Return [X, Y] of the center of cell containing provided text 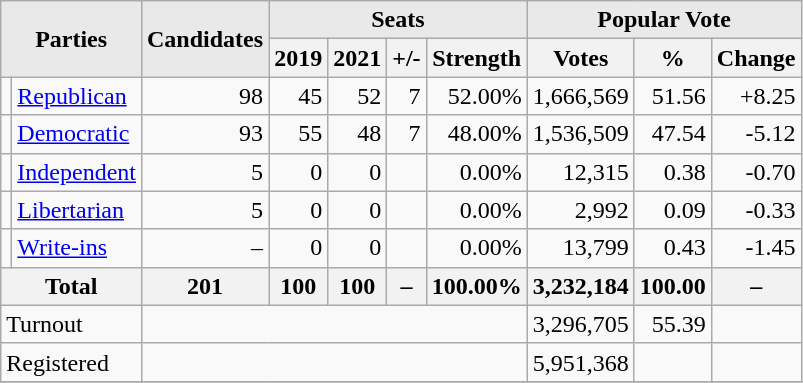
55 [298, 134]
-5.12 [756, 134]
Total [72, 286]
Libertarian [77, 210]
1,536,509 [580, 134]
47.54 [672, 134]
% [672, 58]
100.00% [476, 286]
Change [756, 58]
48 [358, 134]
51.56 [672, 96]
Strength [476, 58]
Democratic [77, 134]
Votes [580, 58]
-0.70 [756, 172]
0.43 [672, 248]
-0.33 [756, 210]
Independent [77, 172]
Parties [72, 39]
45 [298, 96]
3,232,184 [580, 286]
2019 [298, 58]
48.00% [476, 134]
0.38 [672, 172]
Republican [77, 96]
52 [358, 96]
+/- [406, 58]
3,296,705 [580, 324]
2,992 [580, 210]
2021 [358, 58]
5,951,368 [580, 362]
52.00% [476, 96]
+8.25 [756, 96]
Candidates [204, 39]
0.09 [672, 210]
93 [204, 134]
55.39 [672, 324]
201 [204, 286]
Popular Vote [664, 20]
13,799 [580, 248]
-1.45 [756, 248]
100.00 [672, 286]
Seats [398, 20]
Registered [72, 362]
12,315 [580, 172]
Turnout [72, 324]
1,666,569 [580, 96]
Write-ins [77, 248]
98 [204, 96]
